For the text-containing cell, return its midpoint in [x, y] coordinate format. 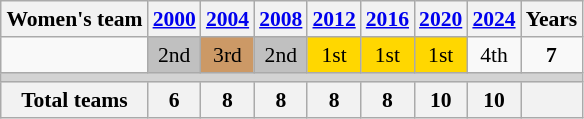
Women's team [74, 19]
2012 [334, 19]
2000 [174, 19]
Total teams [74, 101]
3rd [228, 55]
4th [494, 55]
2008 [280, 19]
2004 [228, 19]
2016 [388, 19]
6 [174, 101]
2020 [440, 19]
Years [552, 19]
2024 [494, 19]
7 [552, 55]
